For the text-containing cell, return its midpoint in (x, y) coordinate format. 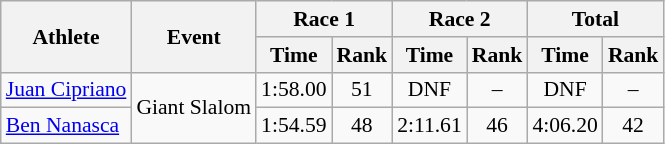
51 (362, 90)
Total (595, 19)
46 (498, 126)
2:11.61 (430, 126)
Ben Nanasca (66, 126)
Juan Cipriano (66, 90)
48 (362, 126)
1:54.59 (294, 126)
1:58.00 (294, 90)
Race 1 (324, 19)
Giant Slalom (194, 108)
Athlete (66, 36)
42 (634, 126)
Race 2 (460, 19)
Event (194, 36)
4:06.20 (564, 126)
